Return the [x, y] coordinate for the center point of the cell that contains the specified text.  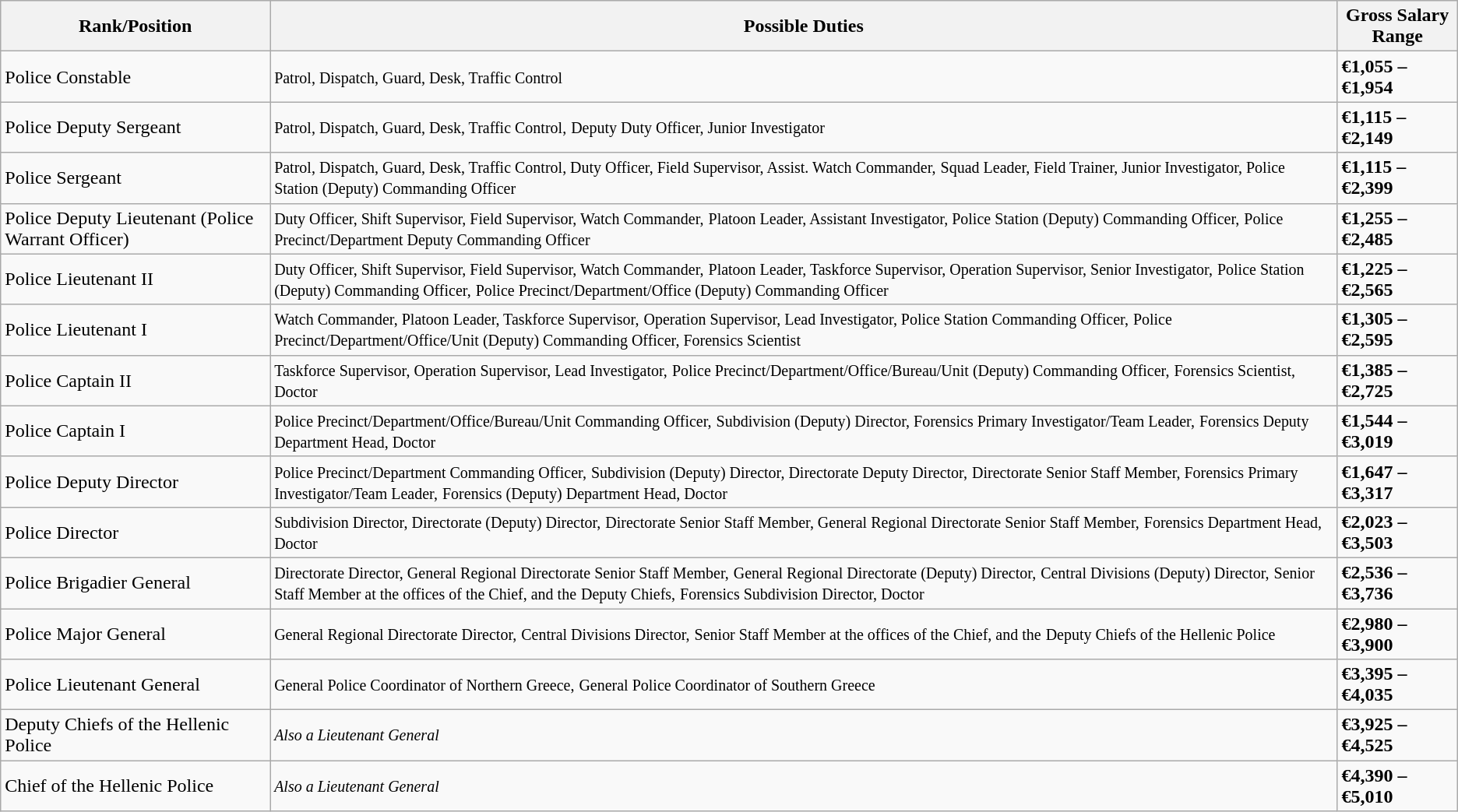
Possible Duties [804, 26]
€2,980 – €3,900 [1397, 634]
€2,536 – €3,736 [1397, 582]
€3,395 – €4,035 [1397, 685]
Police Lieutenant General [136, 685]
€1,305 – €2,595 [1397, 330]
Police Deputy Director [136, 481]
€1,544 – €3,019 [1397, 431]
€3,925 – €4,525 [1397, 735]
€1,115 – €2,399 [1397, 178]
Police Sergeant [136, 178]
Police Lieutenant I [136, 330]
Patrol, Dispatch, Guard, Desk, Traffic Control [804, 76]
Police Captain II [136, 380]
€1,385 – €2,725 [1397, 380]
General Police Coordinator of Northern Greece, General Police Coordinator of Southern Greece [804, 685]
Patrol, Dispatch, Guard, Desk, Traffic Control, Deputy Duty Officer, Junior Investigator [804, 128]
Rank/Position [136, 26]
Police Lieutenant II [136, 279]
Gross Salary Range [1397, 26]
Police Constable [136, 76]
Police Director [136, 533]
€2,023 – €3,503 [1397, 533]
Police Deputy Lieutenant (Police Warrant Officer) [136, 229]
€1,647 – €3,317 [1397, 481]
Deputy Chiefs of the Hellenic Police [136, 735]
€1,225 – €2,565 [1397, 279]
Police Major General [136, 634]
€1,115 – €2,149 [1397, 128]
€1,255 – €2,485 [1397, 229]
Police Deputy Sergeant [136, 128]
Chief of the Hellenic Police [136, 786]
€4,390 – €5,010 [1397, 786]
Police Captain I [136, 431]
€1,055 – €1,954 [1397, 76]
Police Brigadier General [136, 582]
